Identify which cell holds the provided text, then report its [x, y] central coordinate. 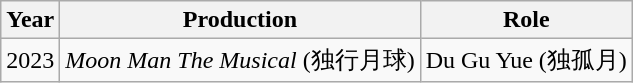
Moon Man The Musical (独行月球) [240, 60]
Du Gu Yue (独孤月) [526, 60]
Role [526, 20]
2023 [30, 60]
Year [30, 20]
Production [240, 20]
